Determine the (x, y) coordinate at the center of the cell enclosing the given text.  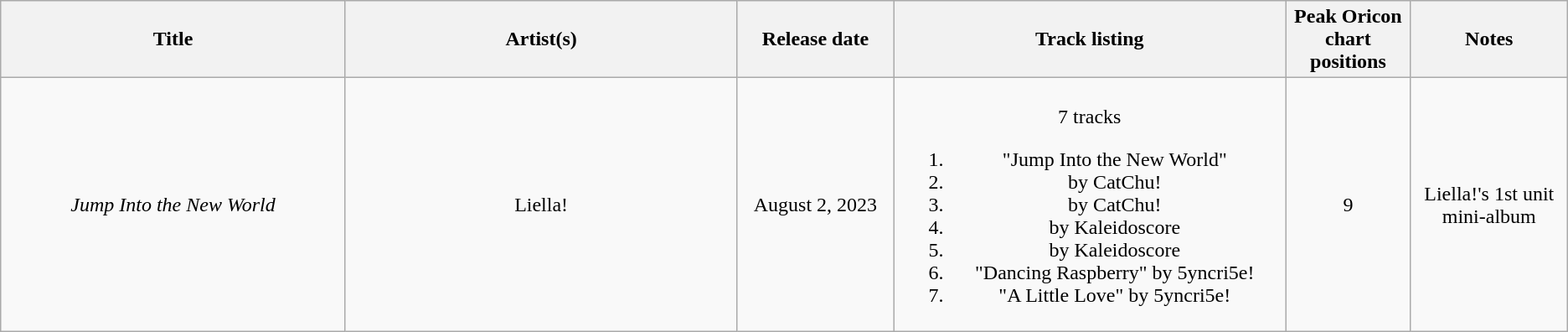
Jump Into the New World (173, 205)
Liella! (541, 205)
Title (173, 39)
Liella!'s 1st unit mini-album (1489, 205)
9 (1349, 205)
Notes (1489, 39)
Artist(s) (541, 39)
August 2, 2023 (816, 205)
Track listing (1090, 39)
Release date (816, 39)
Peak Oriconchart positions (1349, 39)
7 tracks"Jump Into the New World" by CatChu! by CatChu! by Kaleidoscore by Kaleidoscore"Dancing Raspberry" by 5yncri5e!"A Little Love" by 5yncri5e! (1090, 205)
